Identify which cell holds the provided text, then report its [x, y] central coordinate. 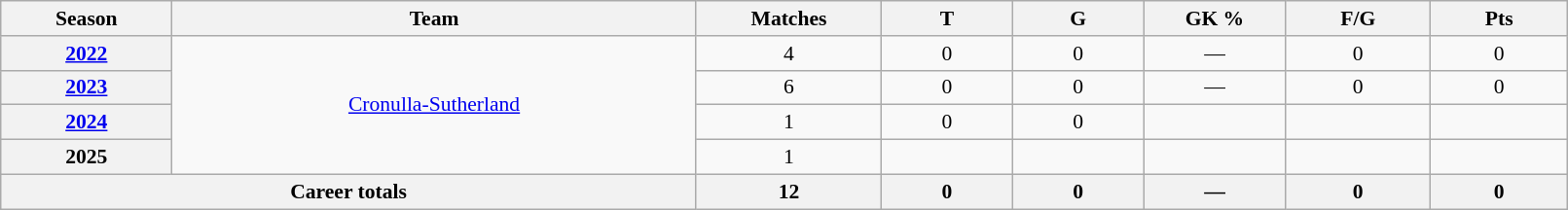
2022 [87, 53]
4 [788, 53]
F/G [1358, 18]
G [1078, 18]
Career totals [348, 192]
T [948, 18]
GK % [1215, 18]
2024 [87, 122]
Matches [788, 18]
12 [788, 192]
Season [87, 18]
2023 [87, 87]
Team [434, 18]
Cronulla-Sutherland [434, 105]
Pts [1499, 18]
6 [788, 87]
2025 [87, 157]
